Identify which cell holds the provided text, then report its (x, y) central coordinate. 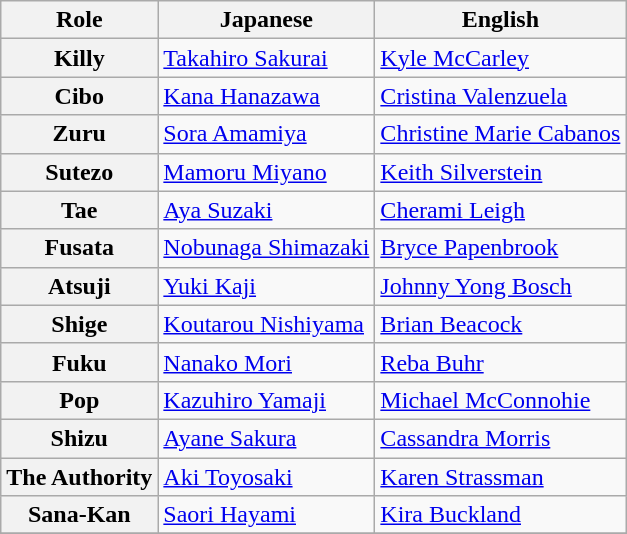
Brian Beacock (500, 324)
Killy (80, 58)
Reba Buhr (500, 362)
Koutarou Nishiyama (266, 324)
Takahiro Sakurai (266, 58)
Pop (80, 400)
Yuki Kaji (266, 286)
Kana Hanazawa (266, 96)
English (500, 20)
Cassandra Morris (500, 438)
Christine Marie Cabanos (500, 134)
The Authority (80, 477)
Role (80, 20)
Fuku (80, 362)
Karen Strassman (500, 477)
Kyle McCarley (500, 58)
Kira Buckland (500, 515)
Sora Amamiya (266, 134)
Johnny Yong Bosch (500, 286)
Michael McConnohie (500, 400)
Sana-Kan (80, 515)
Nanako Mori (266, 362)
Nobunaga Shimazaki (266, 248)
Shizu (80, 438)
Cristina Valenzuela (500, 96)
Ayane Sakura (266, 438)
Bryce Papenbrook (500, 248)
Cibo (80, 96)
Atsuji (80, 286)
Saori Hayami (266, 515)
Aki Toyosaki (266, 477)
Tae (80, 210)
Kazuhiro Yamaji (266, 400)
Japanese (266, 20)
Cherami Leigh (500, 210)
Keith Silverstein (500, 172)
Sutezo (80, 172)
Fusata (80, 248)
Mamoru Miyano (266, 172)
Zuru (80, 134)
Shige (80, 324)
Aya Suzaki (266, 210)
